Pinpoint the cell where the given text exists, returning its (X, Y) midpoint coordinate. 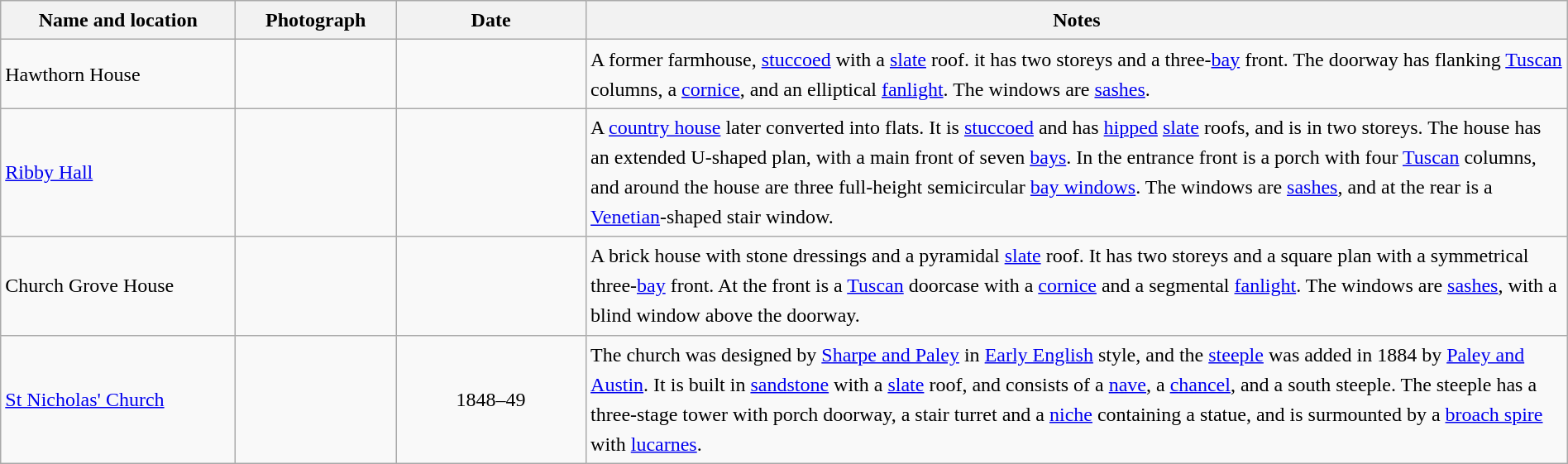
St Nicholas' Church (118, 399)
Photograph (316, 20)
Notes (1077, 20)
Name and location (118, 20)
1848–49 (491, 399)
Church Grove House (118, 286)
Hawthorn House (118, 74)
Ribby Hall (118, 172)
Date (491, 20)
